Detect which cell encompasses the target text, then output its (x, y) center coordinate. 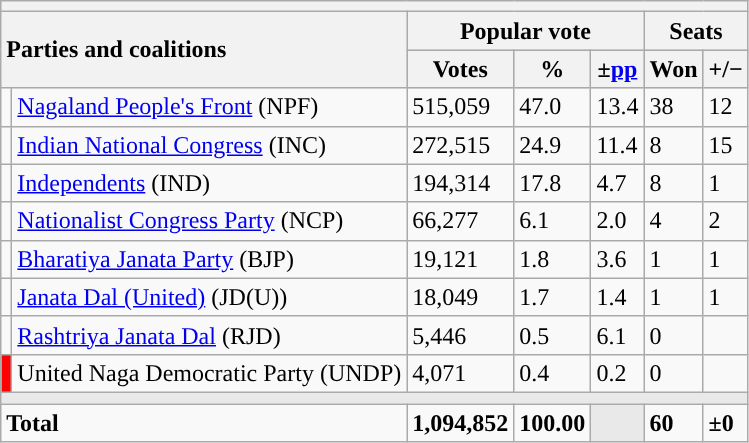
1.4 (618, 297)
0.4 (552, 373)
19,121 (460, 259)
Janata Dal (United) (JD(U)) (210, 297)
4.7 (618, 183)
1.8 (552, 259)
13.4 (618, 107)
Nagaland People's Front (NPF) (210, 107)
4 (674, 221)
1.7 (552, 297)
100.00 (552, 423)
Independents (IND) (210, 183)
5,446 (460, 335)
% (552, 69)
Indian National Congress (INC) (210, 145)
Nationalist Congress Party (NCP) (210, 221)
3.6 (618, 259)
1,094,852 (460, 423)
Rashtriya Janata Dal (RJD) (210, 335)
15 (726, 145)
Popular vote (526, 31)
United Naga Democratic Party (UNDP) (210, 373)
12 (726, 107)
2 (726, 221)
Seats (696, 31)
17.8 (552, 183)
Votes (460, 69)
4,071 (460, 373)
±0 (726, 423)
515,059 (460, 107)
+/− (726, 69)
272,515 (460, 145)
60 (674, 423)
38 (674, 107)
0.5 (552, 335)
11.4 (618, 145)
194,314 (460, 183)
47.0 (552, 107)
66,277 (460, 221)
Bharatiya Janata Party (BJP) (210, 259)
Total (204, 423)
Parties and coalitions (204, 50)
18,049 (460, 297)
Won (674, 69)
2.0 (618, 221)
±pp (618, 69)
24.9 (552, 145)
0.2 (618, 373)
